Determine the (X, Y) coordinate at the center of the cell enclosing the given text.  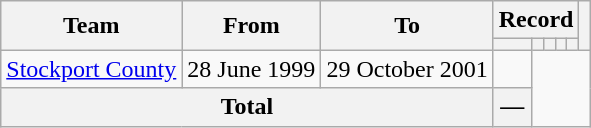
Team (92, 26)
From (252, 26)
— (512, 107)
28 June 1999 (252, 69)
Total (247, 107)
Stockport County (92, 69)
To (407, 26)
29 October 2001 (407, 69)
Record (536, 20)
